Locate the cell with the specified text and output its [x, y] center coordinate. 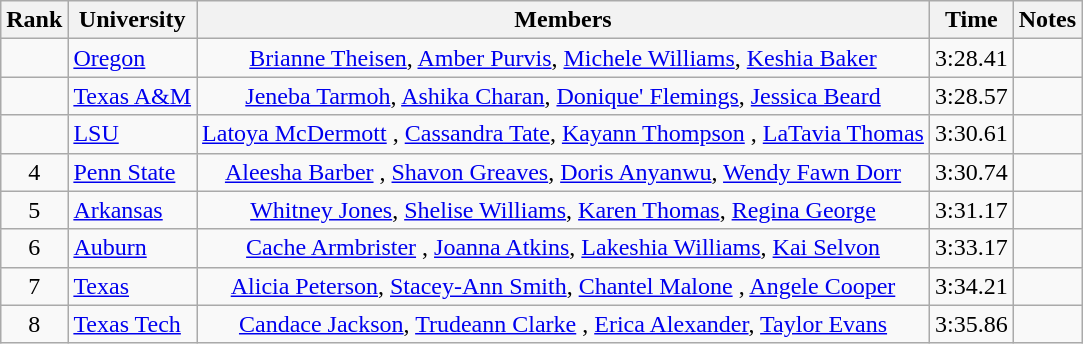
3:28.41 [971, 58]
5 [34, 210]
Time [971, 20]
3:28.57 [971, 96]
8 [34, 324]
Aleesha Barber , Shavon Greaves, Doris Anyanwu, Wendy Fawn Dorr [564, 172]
7 [34, 286]
Latoya McDermott , Cassandra Tate, Kayann Thompson , LaTavia Thomas [564, 134]
3:34.21 [971, 286]
Arkansas [132, 210]
6 [34, 248]
Notes [1047, 20]
3:31.17 [971, 210]
Auburn [132, 248]
Candace Jackson, Trudeann Clarke , Erica Alexander, Taylor Evans [564, 324]
LSU [132, 134]
Members [564, 20]
Penn State [132, 172]
3:30.74 [971, 172]
University [132, 20]
Texas A&M [132, 96]
3:30.61 [971, 134]
Cache Armbrister , Joanna Atkins, Lakeshia Williams, Kai Selvon [564, 248]
3:35.86 [971, 324]
Alicia Peterson, Stacey-Ann Smith, Chantel Malone , Angele Cooper [564, 286]
Oregon [132, 58]
Whitney Jones, Shelise Williams, Karen Thomas, Regina George [564, 210]
Texas [132, 286]
4 [34, 172]
Texas Tech [132, 324]
Rank [34, 20]
3:33.17 [971, 248]
Jeneba Tarmoh, Ashika Charan, Donique' Flemings, Jessica Beard [564, 96]
Brianne Theisen, Amber Purvis, Michele Williams, Keshia Baker [564, 58]
